Provide the [X, Y] coordinate of the cell's center where the given text is located.  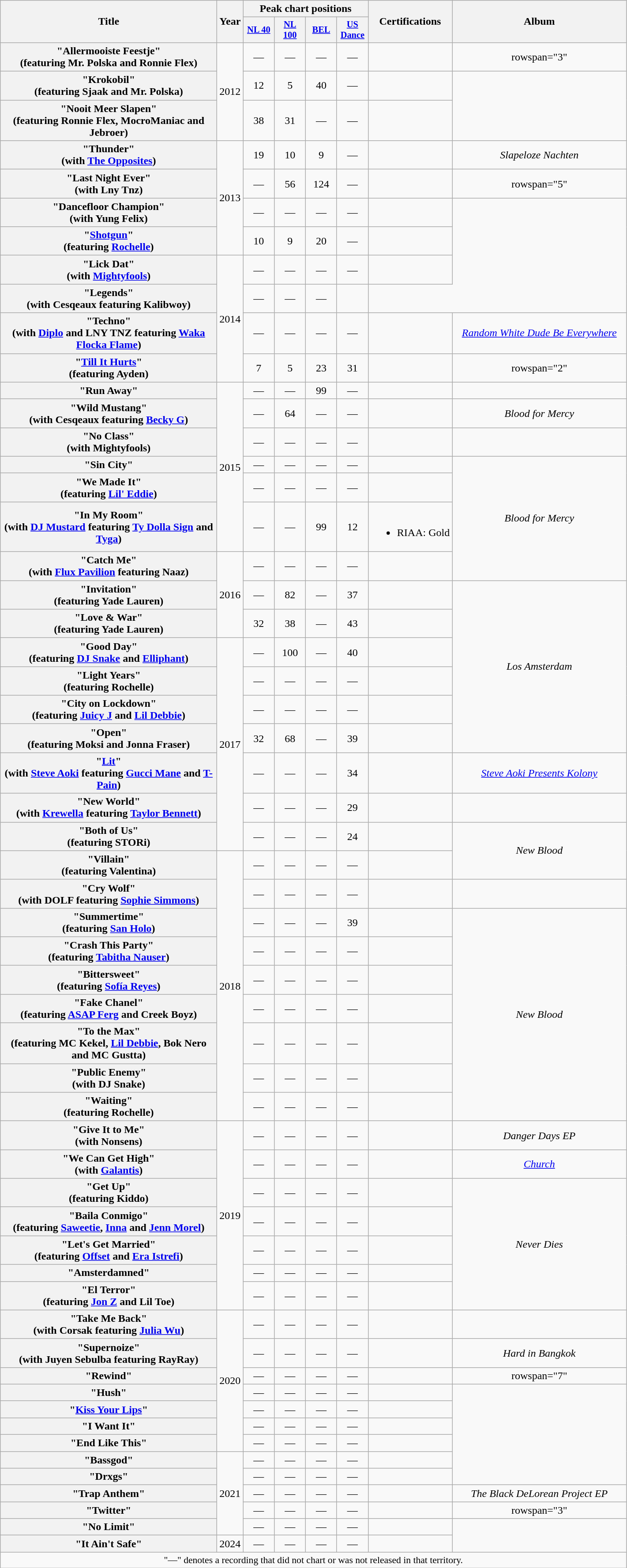
2012 [230, 91]
Steve Aoki Presents Kolony [539, 773]
NL 40 [259, 30]
24 [352, 837]
2021 [230, 1493]
"Get Up" (featuring Kiddo) [109, 1193]
"Summertime" (featuring San Holo) [109, 922]
"Take Me Back" (with Corsak featuring Julia Wu) [109, 1324]
Never Dies [539, 1244]
NL 100 [290, 30]
"Bassgod" [109, 1460]
"Thunder" (with The Opposites) [109, 155]
"Rewind" [109, 1376]
2024 [230, 1544]
rowspan="7" [539, 1376]
"Allermooiste Feestje" (featuring Mr. Polska and Ronnie Flex) [109, 56]
USDance [352, 30]
Title [109, 22]
37 [352, 595]
"Last Night Ever" (with Lny Tnz) [109, 184]
2019 [230, 1215]
"Hush" [109, 1392]
"Bittersweet" (featuring Sofía Reyes) [109, 979]
7 [259, 368]
"Supernoize" (with Juyen Sebulba featuring RayRay) [109, 1353]
2016 [230, 595]
"Krokobil" (featuring Sjaak and Mr. Polska) [109, 86]
19 [259, 155]
"Wild Mustang" (with Cesqeaux featuring Becky G) [109, 413]
43 [352, 624]
"Techno" (with Diplo and LNY TNZ featuring Waka Flocka Flame) [109, 333]
"Run Away" [109, 390]
"Sin City" [109, 465]
"—" denotes a recording that did not chart or was not released in that territory. [313, 1560]
BEL [321, 30]
"We Made It" (featuring Lil' Eddie) [109, 487]
"To the Max" (featuring MC Kekel, Lil Debbie, Bok Nero and MC Gustta) [109, 1043]
29 [352, 807]
2018 [230, 986]
64 [290, 413]
"Fake Chanel" (featuring ASAP Ferg and Creek Boyz) [109, 1009]
Los Amsterdam [539, 667]
"Drxgs" [109, 1477]
"Villain" (featuring Valentina) [109, 865]
"City on Lockdown" (featuring Juicy J and Lil Debbie) [109, 709]
"Light Years" (featuring Rochelle) [109, 681]
20 [321, 241]
Certifications [410, 22]
"Lit" (with Steve Aoki featuring Gucci Mane and T-Pain) [109, 773]
"Catch Me" (with Flux Pavilion featuring Naaz) [109, 566]
23 [321, 368]
"Open" (featuring Moksi and Jonna Fraser) [109, 739]
Slapeloze Nachten [539, 155]
"Both of Us" (featuring STORi) [109, 837]
"Love & War" (featuring Yade Lauren) [109, 624]
RIAA: Gold [410, 527]
Year [230, 22]
34 [352, 773]
Peak chart positions [305, 9]
2013 [230, 198]
"In My Room" (with DJ Mustard featuring Ty Dolla Sign and Tyga) [109, 527]
2017 [230, 744]
82 [290, 595]
"I Want It" [109, 1426]
"Waiting" (featuring Rochelle) [109, 1107]
"Legends" (with Cesqeaux featuring Kalibwoy) [109, 298]
The Black DeLorean Project EP [539, 1493]
"Dancefloor Champion" (with Yung Felix) [109, 213]
"End Like This" [109, 1443]
Church [539, 1164]
"It Ain't Safe" [109, 1544]
2015 [230, 467]
Danger Days EP [539, 1136]
"We Can Get High" (with Galantis) [109, 1164]
rowspan="2" [539, 368]
"Twitter" [109, 1510]
2020 [230, 1380]
"Lick Dat" (with Mightyfools) [109, 270]
"Kiss Your Lips" [109, 1409]
"Amsterdamned" [109, 1273]
"Public Enemy"(with DJ Snake) [109, 1078]
56 [290, 184]
"Let's Get Married" (featuring Offset and Era Istrefi) [109, 1250]
"El Terror" (featuring Jon Z and Lil Toe) [109, 1295]
68 [290, 739]
"Till It Hurts" (featuring Ayden) [109, 368]
"Shotgun" (featuring Rochelle) [109, 241]
100 [290, 652]
"Crash This Party" (featuring Tabitha Nauser) [109, 951]
"New World" (with Krewella featuring Taylor Bennett) [109, 807]
"Give It to Me" (with Nonsens) [109, 1136]
"Cry Wolf" (with DOLF featuring Sophie Simmons) [109, 894]
Hard in Bangkok [539, 1353]
"Nooit Meer Slapen" (featuring Ronnie Flex, MocroManiac and Jebroer) [109, 120]
"Baila Conmigo" (featuring Saweetie, Inna and Jenn Morel) [109, 1221]
"No Class" (with Mightyfools) [109, 442]
2014 [230, 319]
"Invitation" (featuring Yade Lauren) [109, 595]
Random White Dude Be Everywhere [539, 333]
124 [321, 184]
Album [539, 22]
rowspan="5" [539, 184]
"Trap Anthem" [109, 1493]
"No Limit" [109, 1527]
"Good Day" (featuring DJ Snake and Elliphant) [109, 652]
